Find where the given text appears and provide that cell's center as [X, Y] coordinate. 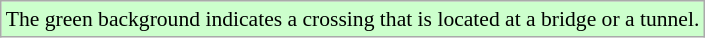
The green background indicates a crossing that is located at a bridge or a tunnel. [353, 19]
